Locate the cell with the specified text and output its (x, y) center coordinate. 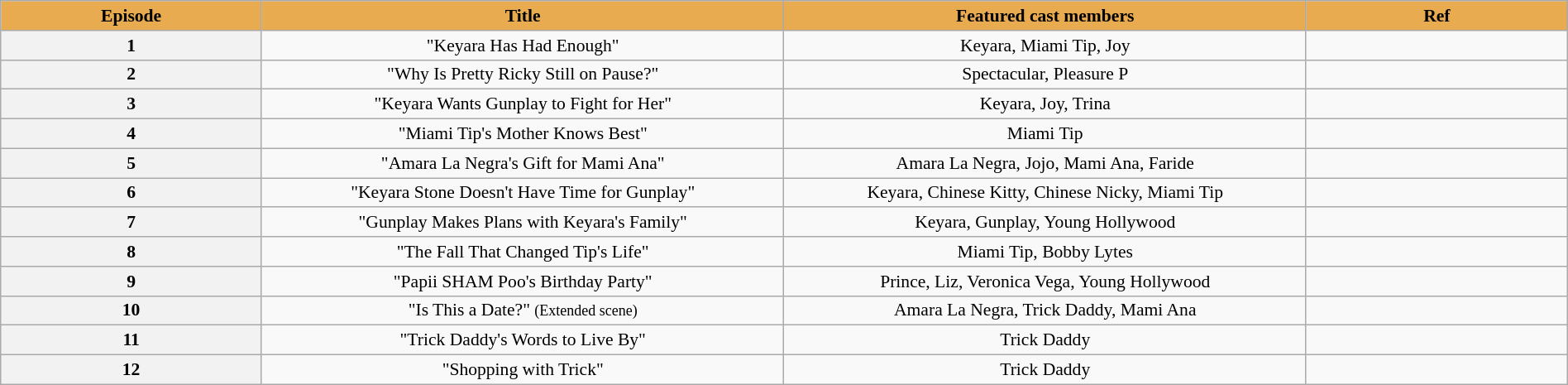
Title (523, 16)
Keyara, Gunplay, Young Hollywood (1045, 223)
"Shopping with Trick" (523, 370)
4 (131, 134)
"Why Is Pretty Ricky Still on Pause?" (523, 75)
"Trick Daddy's Words to Live By" (523, 340)
Keyara, Miami Tip, Joy (1045, 46)
"Amara La Negra's Gift for Mami Ana" (523, 163)
"Keyara Wants Gunplay to Fight for Her" (523, 104)
"Gunplay Makes Plans with Keyara's Family" (523, 223)
5 (131, 163)
Amara La Negra, Trick Daddy, Mami Ana (1045, 310)
Amara La Negra, Jojo, Mami Ana, Faride (1045, 163)
8 (131, 252)
Episode (131, 16)
"Keyara Has Had Enough" (523, 46)
Miami Tip, Bobby Lytes (1045, 252)
Miami Tip (1045, 134)
2 (131, 75)
7 (131, 223)
Keyara, Chinese Kitty, Chinese Nicky, Miami Tip (1045, 193)
Ref (1437, 16)
1 (131, 46)
"Miami Tip's Mother Knows Best" (523, 134)
9 (131, 282)
11 (131, 340)
Keyara, Joy, Trina (1045, 104)
12 (131, 370)
Featured cast members (1045, 16)
Prince, Liz, Veronica Vega, Young Hollywood (1045, 282)
3 (131, 104)
"Keyara Stone Doesn't Have Time for Gunplay" (523, 193)
"Is This a Date?" (Extended scene) (523, 310)
"Papii SHAM Poo's Birthday Party" (523, 282)
6 (131, 193)
Spectacular, Pleasure P (1045, 75)
10 (131, 310)
"The Fall That Changed Tip's Life" (523, 252)
